Scan for the cell matching the given text and deliver its [X, Y] coordinate at center. 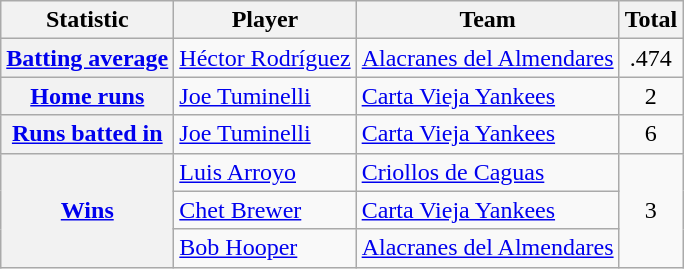
Total [651, 20]
3 [651, 210]
6 [651, 134]
Team [488, 20]
Wins [88, 210]
Statistic [88, 20]
Luis Arroyo [265, 172]
Batting average [88, 58]
2 [651, 96]
.474 [651, 58]
Player [265, 20]
Chet Brewer [265, 210]
Home runs [88, 96]
Runs batted in [88, 134]
Héctor Rodríguez [265, 58]
Bob Hooper [265, 248]
Criollos de Caguas [488, 172]
